Output the (x, y) coordinate of the center of the cell containing the given text.  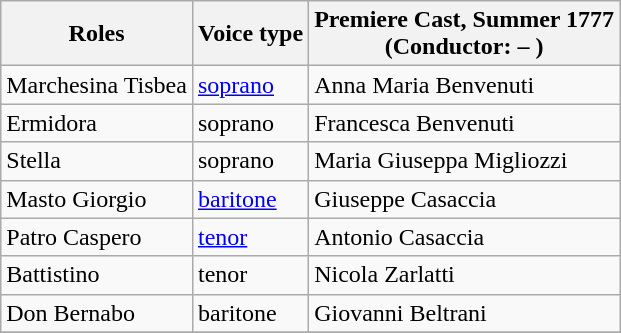
Battistino (97, 275)
Premiere Cast, Summer 1777 (Conductor: – ) (464, 34)
Nicola Zarlatti (464, 275)
Antonio Casaccia (464, 237)
Roles (97, 34)
Don Bernabo (97, 313)
Maria Giuseppa Migliozzi (464, 161)
Masto Giorgio (97, 199)
Francesca Benvenuti (464, 123)
Patro Caspero (97, 237)
Voice type (250, 34)
Anna Maria Benvenuti (464, 85)
Ermidora (97, 123)
Giovanni Beltrani (464, 313)
Giuseppe Casaccia (464, 199)
Stella (97, 161)
Marchesina Tisbea (97, 85)
